Output the [X, Y] coordinate of the center of the cell containing the given text.  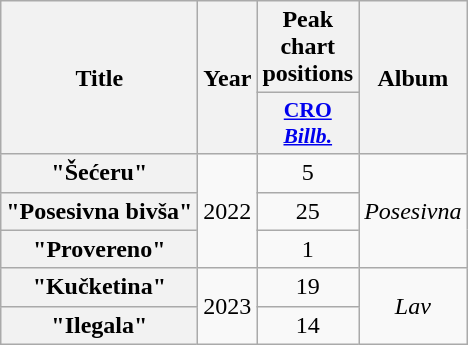
25 [308, 211]
"Posesivna bivša" [100, 211]
CROBillb. [308, 124]
19 [308, 287]
14 [308, 325]
"Provereno" [100, 249]
2022 [228, 211]
Album [413, 78]
"Šećeru" [100, 173]
"Ilegala" [100, 325]
"Kučketina" [100, 287]
Lav [413, 306]
Posesivna [413, 211]
Title [100, 78]
1 [308, 249]
2023 [228, 306]
Year [228, 78]
Peak chart positions [308, 47]
5 [308, 173]
